Detect which cell encompasses the target text, then output its (X, Y) center coordinate. 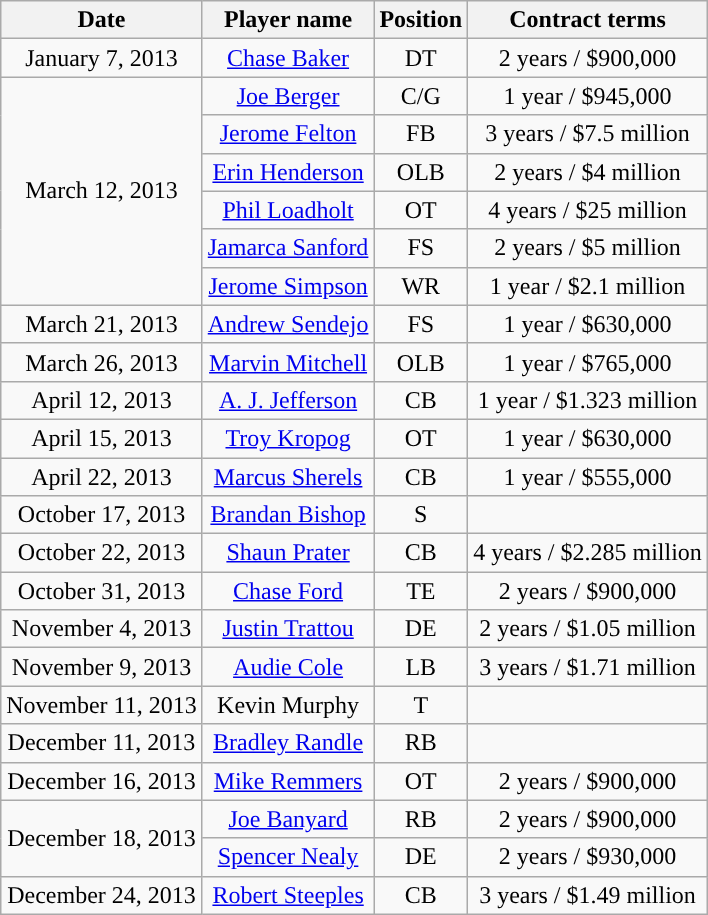
Audie Cole (288, 667)
1 year / $1.323 million (588, 400)
Chase Ford (288, 591)
March 12, 2013 (102, 191)
January 7, 2013 (102, 58)
April 15, 2013 (102, 438)
Erin Henderson (288, 172)
April 12, 2013 (102, 400)
Andrew Sendejo (288, 324)
Shaun Prater (288, 553)
WR (421, 286)
April 22, 2013 (102, 477)
Marvin Mitchell (288, 362)
Marcus Sherels (288, 477)
T (421, 705)
October 17, 2013 (102, 515)
1 year / $945,000 (588, 96)
Position (421, 20)
November 4, 2013 (102, 629)
4 years / $2.285 million (588, 553)
4 years / $25 million (588, 210)
Joe Berger (288, 96)
A. J. Jefferson (288, 400)
Troy Kropog (288, 438)
Kevin Murphy (288, 705)
Brandan Bishop (288, 515)
Justin Trattou (288, 629)
October 22, 2013 (102, 553)
Chase Baker (288, 58)
FB (421, 134)
October 31, 2013 (102, 591)
2 years / $4 million (588, 172)
C/G (421, 96)
March 21, 2013 (102, 324)
3 years / $1.71 million (588, 667)
Date (102, 20)
Contract terms (588, 20)
December 24, 2013 (102, 895)
2 years / $1.05 million (588, 629)
December 18, 2013 (102, 838)
Jamarca Sanford (288, 248)
Phil Loadholt (288, 210)
DT (421, 58)
Jerome Felton (288, 134)
March 26, 2013 (102, 362)
S (421, 515)
Bradley Randle (288, 743)
Joe Banyard (288, 819)
Mike Remmers (288, 781)
December 11, 2013 (102, 743)
Robert Steeples (288, 895)
LB (421, 667)
3 years / $7.5 million (588, 134)
2 years / $930,000 (588, 857)
Jerome Simpson (288, 286)
3 years / $1.49 million (588, 895)
Spencer Nealy (288, 857)
December 16, 2013 (102, 781)
November 9, 2013 (102, 667)
1 year / $2.1 million (588, 286)
November 11, 2013 (102, 705)
Player name (288, 20)
2 years / $5 million (588, 248)
TE (421, 591)
1 year / $765,000 (588, 362)
1 year / $555,000 (588, 477)
